From the cell containing the given text, extract its center point as [X, Y] coordinate. 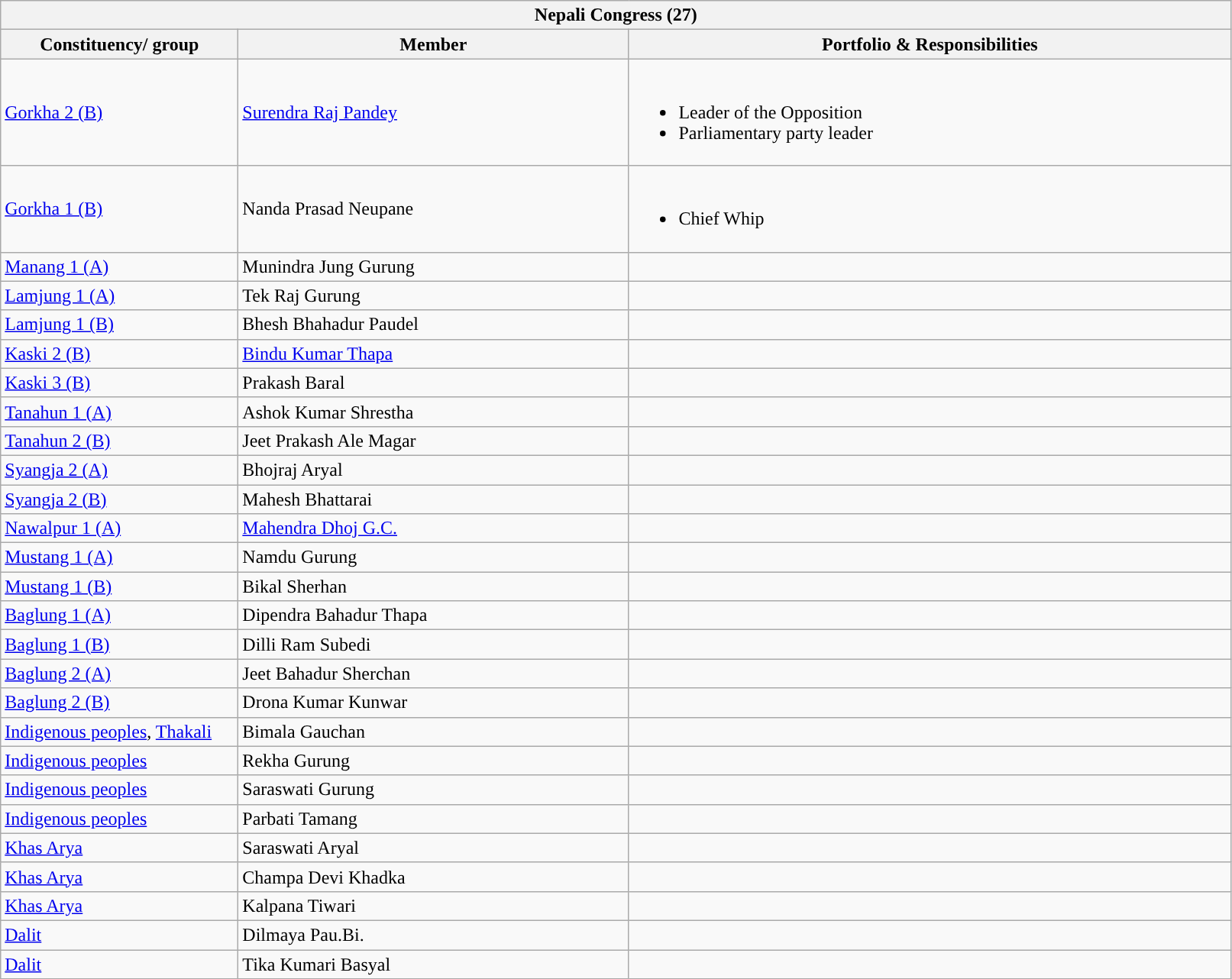
Bikal Sherhan [434, 586]
Saraswati Aryal [434, 848]
Parbati Tamang [434, 819]
Baglung 1 (B) [119, 645]
Kalpana Tiwari [434, 906]
Dilli Ram Subedi [434, 645]
Baglung 2 (A) [119, 674]
Bhojraj Aryal [434, 470]
Namdu Gurung [434, 557]
Lamjung 1 (A) [119, 296]
Leader of the OppositionParliamentary party leader [930, 112]
Syangja 2 (B) [119, 499]
Dipendra Bahadur Thapa [434, 616]
Champa Devi Khadka [434, 877]
Portfolio & Responsibilities [930, 44]
Baglung 1 (A) [119, 616]
Nawalpur 1 (A) [119, 528]
Gorkha 2 (B) [119, 112]
Manang 1 (A) [119, 267]
Kaski 3 (B) [119, 383]
Mahendra Dhoj G.C. [434, 528]
Saraswati Gurung [434, 790]
Lamjung 1 (B) [119, 325]
Baglung 2 (B) [119, 703]
Tek Raj Gurung [434, 296]
Bimala Gauchan [434, 732]
Mustang 1 (B) [119, 586]
Nanda Prasad Neupane [434, 209]
Constituency/ group [119, 44]
Prakash Baral [434, 383]
Gorkha 1 (B) [119, 209]
Tanahun 1 (A) [119, 412]
Member [434, 44]
Tika Kumari Basyal [434, 964]
Bhesh Bhahadur Paudel [434, 325]
Rekha Gurung [434, 761]
Bindu Kumar Thapa [434, 354]
Nepali Congress (27) [616, 15]
Mahesh Bhattarai [434, 499]
Jeet Bahadur Sherchan [434, 674]
Mustang 1 (A) [119, 557]
Dilmaya Pau.Bi. [434, 935]
Drona Kumar Kunwar [434, 703]
Kaski 2 (B) [119, 354]
Chief Whip [930, 209]
Munindra Jung Gurung [434, 267]
Surendra Raj Pandey [434, 112]
Tanahun 2 (B) [119, 441]
Ashok Kumar Shrestha [434, 412]
Jeet Prakash Ale Magar [434, 441]
Indigenous peoples, Thakali [119, 732]
Syangja 2 (A) [119, 470]
